Search for the cell housing the specified text and yield its [X, Y] center coordinate. 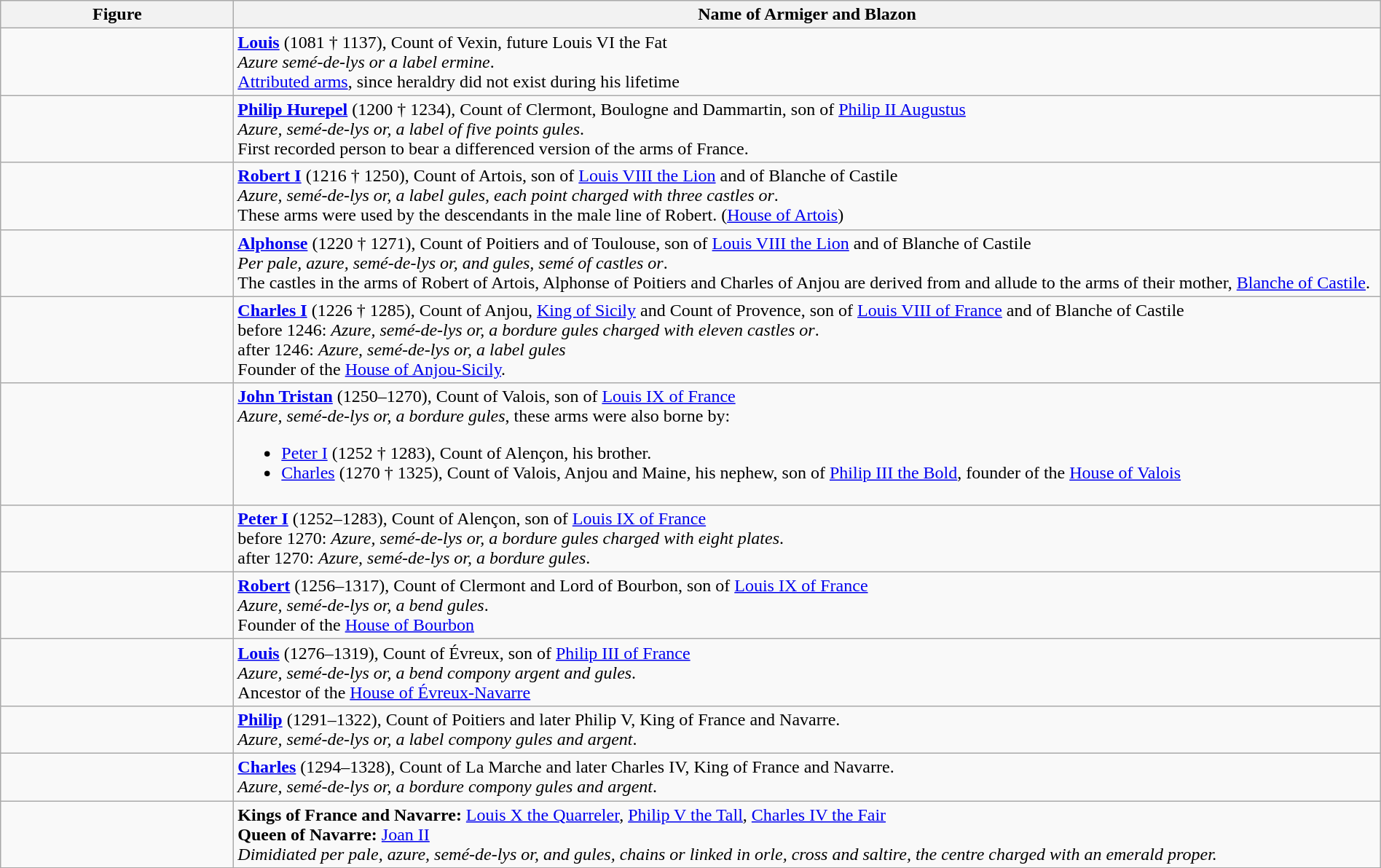
Charles (1294–1328), Count of La Marche and later Charles IV, King of France and Navarre.Azure, semé-de-lys or, a bordure compony gules and argent. [807, 776]
Figure [117, 15]
Philip (1291–1322), Count of Poitiers and later Philip V, King of France and Navarre.Azure, semé-de-lys or, a label compony gules and argent. [807, 730]
Name of Armiger and Blazon [807, 15]
